From the cell containing the given text, extract its center point as (X, Y) coordinate. 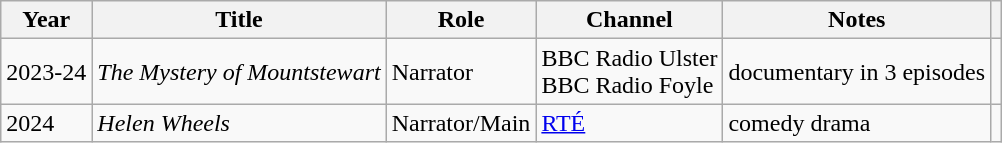
Channel (630, 20)
RTÉ (630, 123)
Year (46, 20)
2023-24 (46, 72)
The Mystery of Mountstewart (239, 72)
documentary in 3 episodes (857, 72)
2024 (46, 123)
Helen Wheels (239, 123)
BBC Radio UlsterBBC Radio Foyle (630, 72)
Narrator (461, 72)
comedy drama (857, 123)
Title (239, 20)
Notes (857, 20)
Role (461, 20)
Narrator/Main (461, 123)
